Locate the cell with the specified text and output its [X, Y] center coordinate. 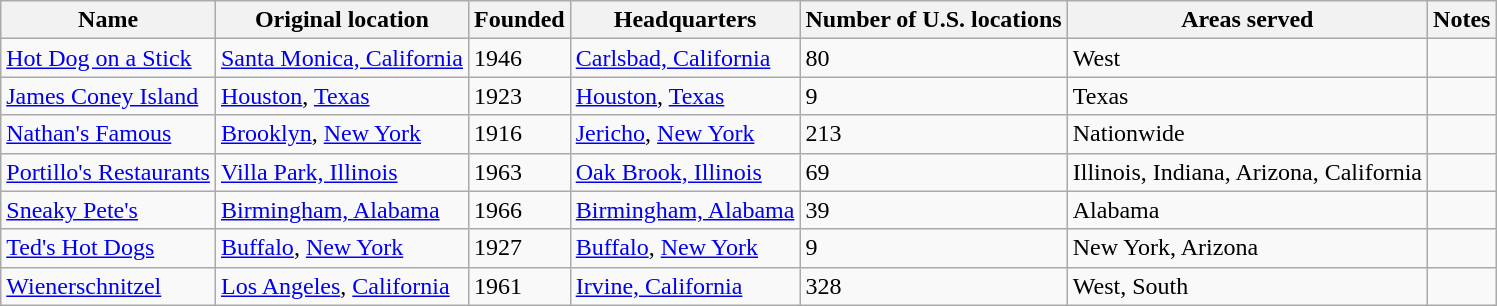
Los Angeles, California [342, 286]
Irvine, California [685, 286]
Number of U.S. locations [934, 20]
1966 [519, 210]
Founded [519, 20]
West, South [1247, 286]
80 [934, 58]
Oak Brook, Illinois [685, 172]
39 [934, 210]
Wienerschnitzel [108, 286]
Sneaky Pete's [108, 210]
328 [934, 286]
1923 [519, 96]
Headquarters [685, 20]
Brooklyn, New York [342, 134]
Ted's Hot Dogs [108, 248]
Hot Dog on a Stick [108, 58]
Illinois, Indiana, Arizona, California [1247, 172]
69 [934, 172]
Notes [1462, 20]
Jericho, New York [685, 134]
New York, Arizona [1247, 248]
James Coney Island [108, 96]
Alabama [1247, 210]
1916 [519, 134]
West [1247, 58]
Original location [342, 20]
213 [934, 134]
Areas served [1247, 20]
Nationwide [1247, 134]
Villa Park, Illinois [342, 172]
1961 [519, 286]
Texas [1247, 96]
Nathan's Famous [108, 134]
1927 [519, 248]
Carlsbad, California [685, 58]
1946 [519, 58]
1963 [519, 172]
Name [108, 20]
Santa Monica, California [342, 58]
Portillo's Restaurants [108, 172]
